Capture the cell that displays the provided text and extract its (X, Y) central coordinate. 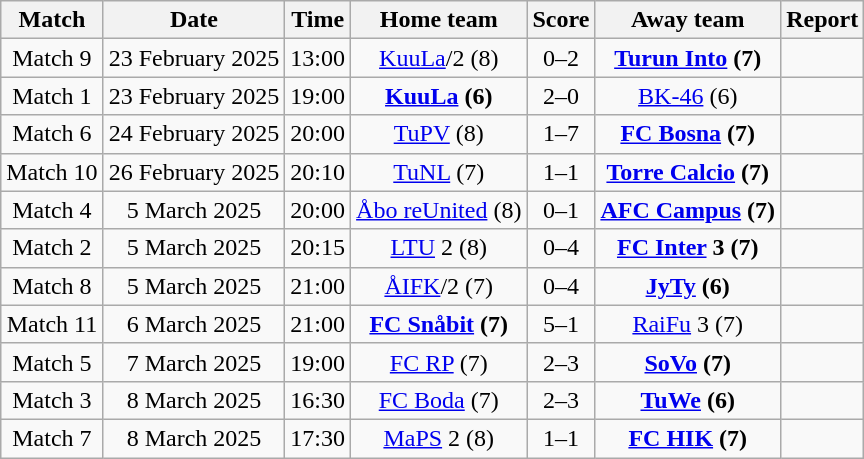
0–1 (561, 210)
FC Inter 3 (7) (688, 248)
24 February 2025 (194, 134)
Score (561, 20)
TuWe (6) (688, 400)
26 February 2025 (194, 172)
Away team (688, 20)
Match (52, 20)
MaPS 2 (8) (439, 438)
LTU 2 (8) (439, 248)
Time (318, 20)
ÅIFK/2 (7) (439, 286)
FC Bosna (7) (688, 134)
5–1 (561, 324)
Turun Into (7) (688, 58)
RaiFu 3 (7) (688, 324)
Match 8 (52, 286)
Match 1 (52, 96)
FC RP (7) (439, 362)
6 March 2025 (194, 324)
1–7 (561, 134)
AFC Campus (7) (688, 210)
Match 10 (52, 172)
0–2 (561, 58)
17:30 (318, 438)
Match 7 (52, 438)
Report (822, 20)
Home team (439, 20)
Match 4 (52, 210)
JyTy (6) (688, 286)
Match 11 (52, 324)
Match 5 (52, 362)
13:00 (318, 58)
Date (194, 20)
SoVo (7) (688, 362)
TuPV (8) (439, 134)
Match 9 (52, 58)
KuuLa/2 (8) (439, 58)
Torre Calcio (7) (688, 172)
BK-46 (6) (688, 96)
FC HIK (7) (688, 438)
20:10 (318, 172)
Åbo reUnited (8) (439, 210)
16:30 (318, 400)
Match 3 (52, 400)
2–0 (561, 96)
Match 2 (52, 248)
20:15 (318, 248)
TuNL (7) (439, 172)
7 March 2025 (194, 362)
FC Boda (7) (439, 400)
FC Snåbit (7) (439, 324)
KuuLa (6) (439, 96)
Match 6 (52, 134)
